For the text-containing cell, return its midpoint in [X, Y] coordinate format. 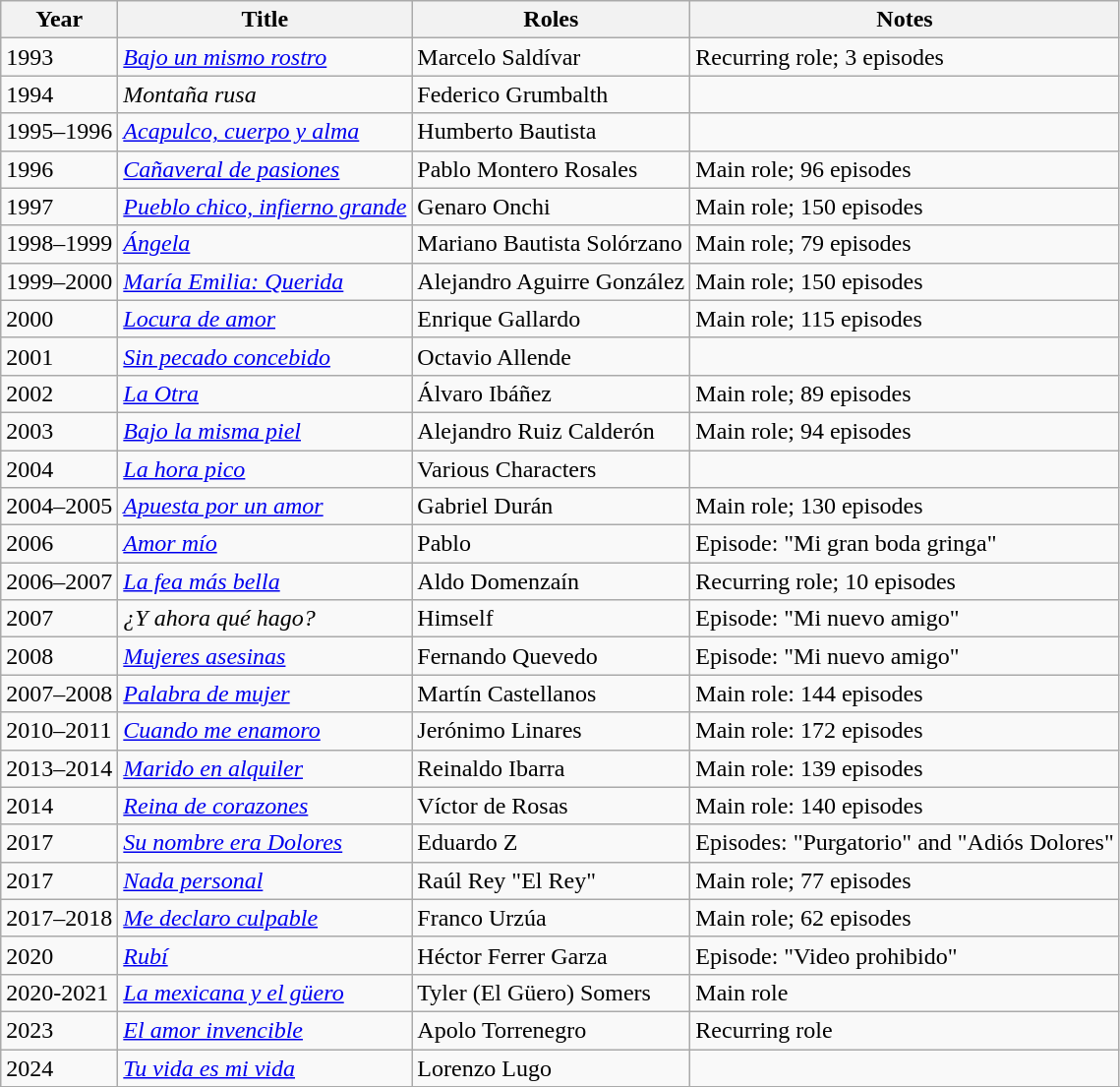
1993 [59, 57]
La hora pico [265, 469]
2014 [59, 806]
Alejandro Ruiz Calderón [551, 431]
Eduardo Z [551, 843]
2017–2018 [59, 918]
Aldo Domenzaín [551, 581]
2001 [59, 356]
Title [265, 20]
2024 [59, 1067]
Himself [551, 619]
Alejandro Aguirre González [551, 281]
Main role; 62 episodes [905, 918]
2007–2008 [59, 694]
Jerónimo Linares [551, 731]
Year [59, 20]
Me declaro culpable [265, 918]
Main role: 172 episodes [905, 731]
2020 [59, 955]
Reina de corazones [265, 806]
La mexicana y el güero [265, 993]
Main role: 144 episodes [905, 694]
Main role: 140 episodes [905, 806]
2007 [59, 619]
2004 [59, 469]
Marcelo Saldívar [551, 57]
2002 [59, 393]
2020-2021 [59, 993]
Various Characters [551, 469]
Lorenzo Lugo [551, 1067]
Bajo la misma piel [265, 431]
Notes [905, 20]
El amor invencible [265, 1030]
1996 [59, 169]
2000 [59, 319]
Pablo [551, 544]
Episode: "Mi gran boda gringa" [905, 544]
Acapulco, cuerpo y alma [265, 132]
Cañaveral de pasiones [265, 169]
Humberto Bautista [551, 132]
1998–1999 [59, 244]
Gabriel Durán [551, 507]
Fernando Quevedo [551, 656]
Main role; 115 episodes [905, 319]
2008 [59, 656]
Main role: 139 episodes [905, 768]
Amor mío [265, 544]
Octavio Allende [551, 356]
Apuesta por un amor [265, 507]
Mujeres asesinas [265, 656]
1999–2000 [59, 281]
Tu vida es mi vida [265, 1067]
Álvaro Ibáñez [551, 393]
Enrique Gallardo [551, 319]
Main role; 96 episodes [905, 169]
Genaro Onchi [551, 207]
Roles [551, 20]
Locura de amor [265, 319]
Pueblo chico, infierno grande [265, 207]
2010–2011 [59, 731]
Rubí [265, 955]
Ángela [265, 244]
Mariano Bautista Solórzano [551, 244]
2013–2014 [59, 768]
Raúl Rey "El Rey" [551, 880]
2004–2005 [59, 507]
Franco Urzúa [551, 918]
Recurring role; 3 episodes [905, 57]
2006 [59, 544]
Montaña rusa [265, 94]
2023 [59, 1030]
¿Y ahora qué hago? [265, 619]
Main role [905, 993]
Federico Grumbalth [551, 94]
Palabra de mujer [265, 694]
Héctor Ferrer Garza [551, 955]
Main role; 130 episodes [905, 507]
Martín Castellanos [551, 694]
Main role; 79 episodes [905, 244]
Main role; 94 episodes [905, 431]
Recurring role [905, 1030]
2006–2007 [59, 581]
Sin pecado concebido [265, 356]
Episodes: "Purgatorio" and "Adiós Dolores" [905, 843]
Apolo Torrenegro [551, 1030]
1995–1996 [59, 132]
Recurring role; 10 episodes [905, 581]
La fea más bella [265, 581]
Reinaldo Ibarra [551, 768]
Pablo Montero Rosales [551, 169]
1994 [59, 94]
Cuando me enamoro [265, 731]
María Emilia: Querida [265, 281]
Bajo un mismo rostro [265, 57]
La Otra [265, 393]
1997 [59, 207]
Main role; 89 episodes [905, 393]
Marido en alquiler [265, 768]
Su nombre era Dolores [265, 843]
2003 [59, 431]
Nada personal [265, 880]
Tyler (El Güero) Somers [551, 993]
Víctor de Rosas [551, 806]
Main role; 77 episodes [905, 880]
Episode: "Video prohibido" [905, 955]
